Output the [X, Y] coordinate of the center of the cell containing the given text.  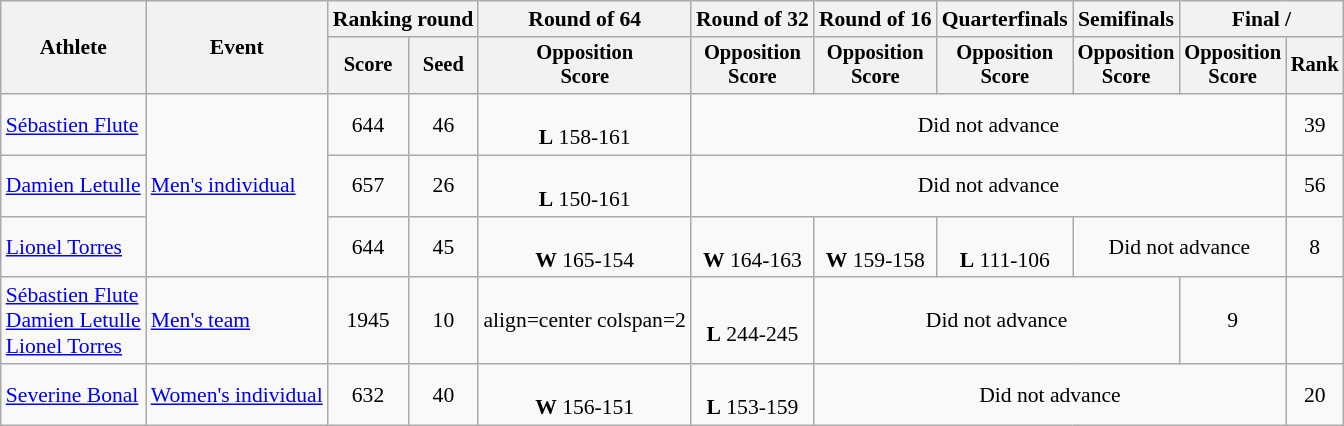
56 [1315, 186]
45 [443, 248]
Damien Letulle [74, 186]
W 156-151 [584, 394]
Semifinals [1126, 19]
Score [368, 66]
40 [443, 394]
Sébastien Flute [74, 124]
8 [1315, 248]
Final / [1261, 19]
L 244-245 [752, 322]
L 150-161 [584, 186]
Seed [443, 66]
Round of 64 [584, 19]
W 159-158 [876, 248]
Quarterfinals [1005, 19]
Men's individual [237, 186]
Severine Bonal [74, 394]
Round of 32 [752, 19]
Lionel Torres [74, 248]
Women's individual [237, 394]
L 153-159 [752, 394]
46 [443, 124]
Athlete [74, 48]
W 165-154 [584, 248]
1945 [368, 322]
10 [443, 322]
align=center colspan=2 [584, 322]
Men's team [237, 322]
L 111-106 [1005, 248]
W 164-163 [752, 248]
632 [368, 394]
Rank [1315, 66]
657 [368, 186]
L 158-161 [584, 124]
Event [237, 48]
39 [1315, 124]
26 [443, 186]
20 [1315, 394]
Sébastien FluteDamien LetulleLionel Torres [74, 322]
9 [1232, 322]
Round of 16 [876, 19]
Ranking round [404, 19]
